Capture the cell that displays the provided text and extract its (X, Y) central coordinate. 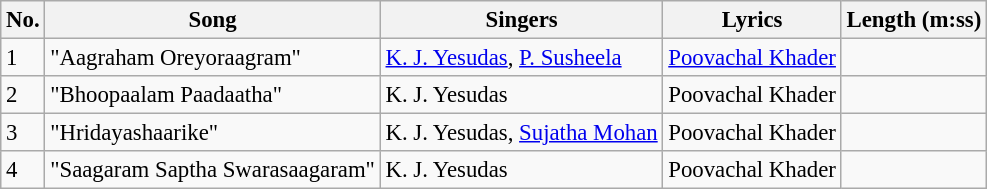
Singers (522, 20)
"Saagaram Saptha Swarasaagaram" (212, 170)
K. J. Yesudas, Sujatha Mohan (522, 133)
Song (212, 20)
"Aagraham Oreyoraagram" (212, 58)
"Hridayashaarike" (212, 133)
No. (23, 20)
4 (23, 170)
1 (23, 58)
Lyrics (752, 20)
"Bhoopaalam Paadaatha" (212, 95)
K. J. Yesudas, P. Susheela (522, 58)
3 (23, 133)
2 (23, 95)
Length (m:ss) (914, 20)
